Detect which cell encompasses the target text, then output its [X, Y] center coordinate. 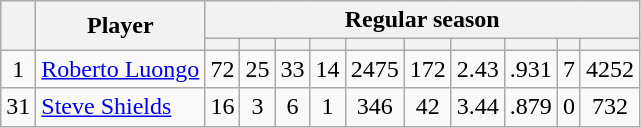
16 [222, 107]
732 [610, 107]
4252 [610, 69]
2.43 [478, 69]
3.44 [478, 107]
3 [258, 107]
2475 [374, 69]
346 [374, 107]
.879 [530, 107]
Player [120, 26]
72 [222, 69]
31 [18, 107]
6 [292, 107]
0 [568, 107]
25 [258, 69]
Roberto Luongo [120, 69]
Steve Shields [120, 107]
Regular season [422, 20]
33 [292, 69]
42 [428, 107]
.931 [530, 69]
172 [428, 69]
14 [328, 69]
7 [568, 69]
